Locate the cell with the specified text and output its (X, Y) center coordinate. 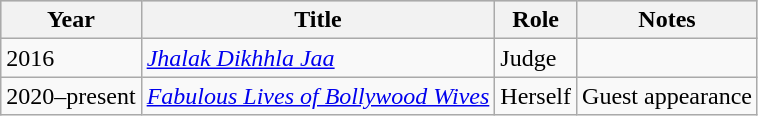
Notes (668, 20)
Title (318, 20)
2020–present (71, 96)
Jhalak Dikhhla Jaa (318, 58)
Role (536, 20)
Year (71, 20)
Judge (536, 58)
Guest appearance (668, 96)
Herself (536, 96)
Fabulous Lives of Bollywood Wives (318, 96)
2016 (71, 58)
